Pinpoint the cell where the given text exists, returning its (x, y) midpoint coordinate. 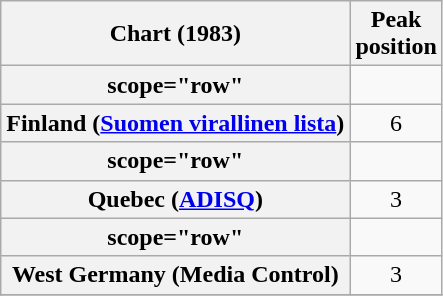
West Germany (Media Control) (176, 275)
Peakposition (396, 34)
Quebec (ADISQ) (176, 199)
Finland (Suomen virallinen lista) (176, 123)
6 (396, 123)
Chart (1983) (176, 34)
